Find where the given text appears and provide that cell's center as (x, y) coordinate. 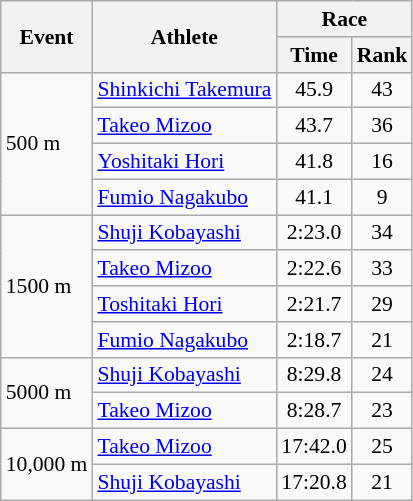
17:42.0 (314, 447)
2:18.7 (314, 340)
43.7 (314, 126)
33 (382, 269)
25 (382, 447)
10,000 m (47, 464)
43 (382, 90)
Event (47, 36)
17:20.8 (314, 482)
29 (382, 304)
8:29.8 (314, 375)
24 (382, 375)
Athlete (184, 36)
500 m (47, 143)
2:22.6 (314, 269)
45.9 (314, 90)
1500 m (47, 286)
23 (382, 411)
16 (382, 162)
Time (314, 55)
34 (382, 233)
Race (344, 19)
41.1 (314, 197)
36 (382, 126)
Yoshitaki Hori (184, 162)
8:28.7 (314, 411)
2:21.7 (314, 304)
Toshitaki Hori (184, 304)
2:23.0 (314, 233)
9 (382, 197)
5000 m (47, 392)
Shinkichi Takemura (184, 90)
41.8 (314, 162)
Rank (382, 55)
